Output the (X, Y) coordinate of the center of the cell containing the given text.  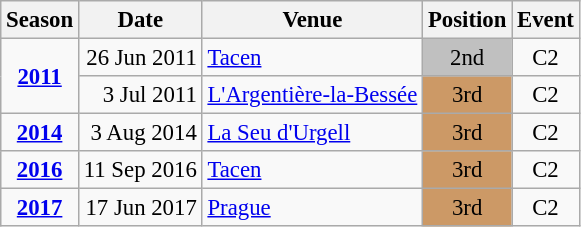
11 Sep 2016 (140, 170)
Date (140, 20)
La Seu d'Urgell (312, 133)
2017 (40, 208)
26 Jun 2011 (140, 58)
L'Argentière-la-Bessée (312, 95)
Event (546, 20)
2014 (40, 133)
Position (468, 20)
2016 (40, 170)
Venue (312, 20)
Season (40, 20)
17 Jun 2017 (140, 208)
2011 (40, 76)
3 Jul 2011 (140, 95)
2nd (468, 58)
3 Aug 2014 (140, 133)
Prague (312, 208)
